Output the (x, y) coordinate of the center of the cell containing the given text.  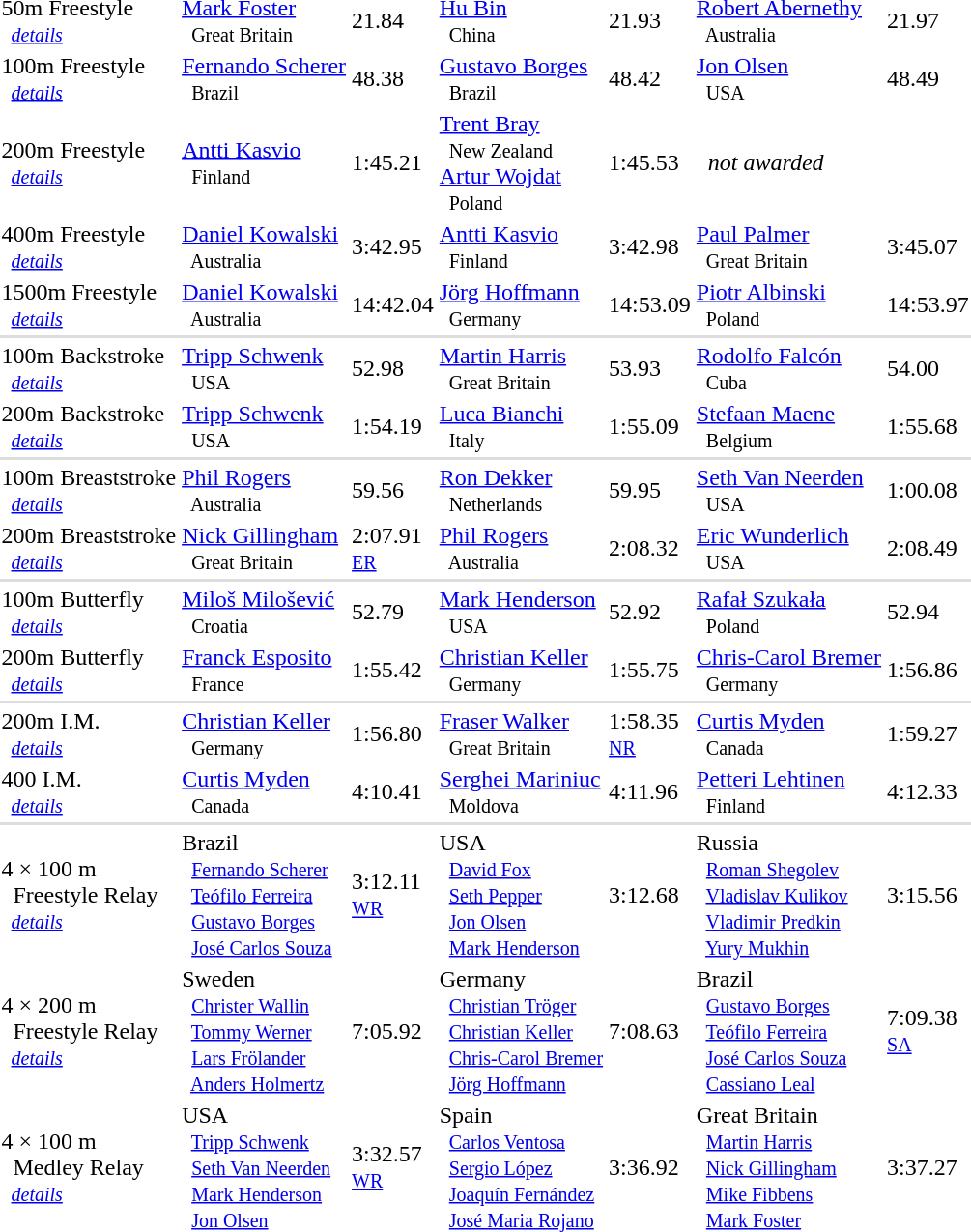
1:56.80 (393, 734)
Nick Gillingham Great Britain (265, 549)
14:42.04 (393, 305)
7:05.92 (393, 1031)
Sweden Christer Wallin Tommy Werner Lars Frölander Anders Holmertz (265, 1031)
100m Butterfly details (89, 613)
3:15.56 (928, 895)
59.56 (393, 491)
Brazil Gustavo Borges Teófilo Ferreira José Carlos Souza Cassiano Leal (788, 1031)
Fernando Scherer Brazil (265, 79)
Paul Palmer Great Britain (788, 247)
200m I.M. details (89, 734)
1:55.09 (650, 427)
Fraser Walker Great Britain (521, 734)
100m Freestyle details (89, 79)
14:53.97 (928, 305)
200m Butterfly details (89, 671)
Gustavo Borges Brazil (521, 79)
7:09.38 SA (928, 1031)
USA David Fox Seth Pepper Jon Olsen Mark Henderson (521, 895)
3:42.98 (650, 247)
1:55.68 (928, 427)
1:55.75 (650, 671)
4 × 100 m Freestyle Relay details (89, 895)
52.98 (393, 369)
52.94 (928, 613)
Stefaan Maene Belgium (788, 427)
200m Backstroke details (89, 427)
100m Breaststroke details (89, 491)
not awarded (788, 162)
400 I.M. details (89, 792)
Rafał Szukała Poland (788, 613)
Miloš Milošević Croatia (265, 613)
54.00 (928, 369)
14:53.09 (650, 305)
Trent Bray New Zealand Artur Wojdat Poland (521, 162)
Luca Bianchi Italy (521, 427)
200m Breaststroke details (89, 549)
4 × 200 m Freestyle Relay details (89, 1031)
4:10.41 (393, 792)
4:12.33 (928, 792)
100m Backstroke details (89, 369)
Eric Wunderlich USA (788, 549)
52.92 (650, 613)
1:58.35 NR (650, 734)
1:59.27 (928, 734)
Seth Van Neerden USA (788, 491)
Jörg Hoffmann Germany (521, 305)
Petteri Lehtinen Finland (788, 792)
1:00.08 (928, 491)
Ron Dekker Netherlands (521, 491)
53.93 (650, 369)
1:45.53 (650, 162)
48.42 (650, 79)
1:56.86 (928, 671)
Serghei Mariniuc Moldova (521, 792)
Russia Roman Shegolev Vladislav Kulikov Vladimir Predkin Yury Mukhin (788, 895)
59.95 (650, 491)
2:08.49 (928, 549)
48.49 (928, 79)
3:12.11 WR (393, 895)
Chris-Carol Bremer Germany (788, 671)
52.79 (393, 613)
Jon Olsen USA (788, 79)
Brazil Fernando Scherer Teófilo Ferreira Gustavo Borges José Carlos Souza (265, 895)
7:08.63 (650, 1031)
Franck Esposito France (265, 671)
Martin Harris Great Britain (521, 369)
1500m Freestyle details (89, 305)
1:45.21 (393, 162)
2:07.91 ER (393, 549)
200m Freestyle details (89, 162)
2:08.32 (650, 549)
Germany Christian Tröger Christian Keller Chris-Carol Bremer Jörg Hoffmann (521, 1031)
400m Freestyle details (89, 247)
3:45.07 (928, 247)
48.38 (393, 79)
4:11.96 (650, 792)
1:54.19 (393, 427)
3:42.95 (393, 247)
Rodolfo Falcón Cuba (788, 369)
1:55.42 (393, 671)
Piotr Albinski Poland (788, 305)
Mark Henderson USA (521, 613)
3:12.68 (650, 895)
